Determine the (x, y) coordinate at the center of the cell enclosing the given text.  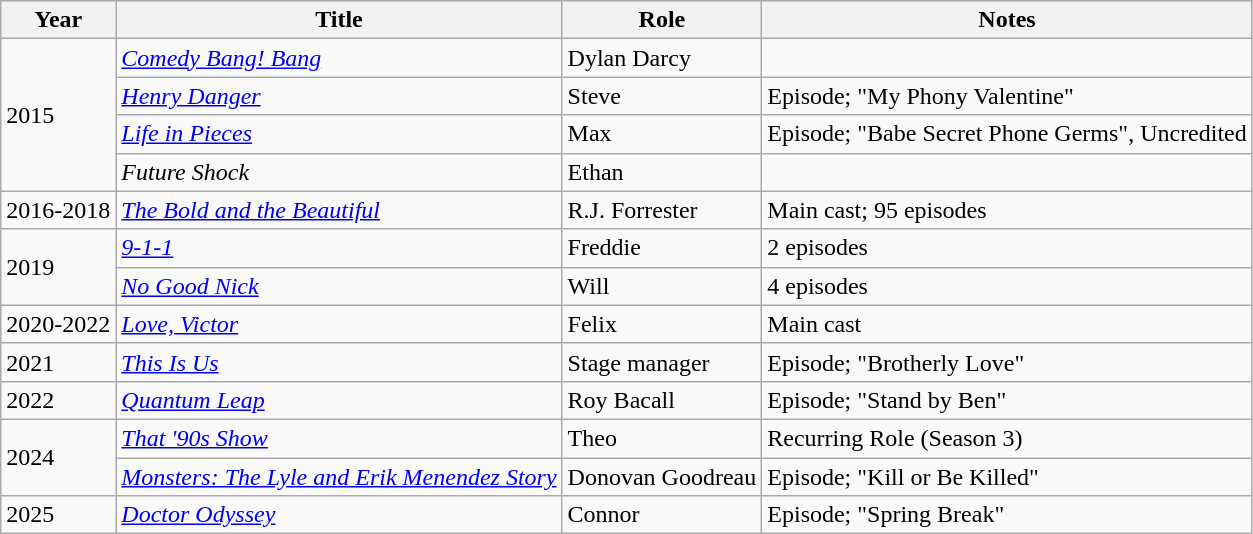
No Good Nick (339, 286)
Steve (662, 96)
Love, Victor (339, 324)
Henry Danger (339, 96)
Donovan Goodreau (662, 477)
Doctor Odyssey (339, 515)
Episode; "Kill or Be Killed" (1008, 477)
Max (662, 134)
9-1-1 (339, 248)
Stage manager (662, 362)
The Bold and the Beautiful (339, 210)
Comedy Bang! Bang (339, 58)
Notes (1008, 20)
2019 (58, 267)
Episode; "My Phony Valentine" (1008, 96)
Main cast; 95 episodes (1008, 210)
Episode; "Brotherly Love" (1008, 362)
Will (662, 286)
2025 (58, 515)
Freddie (662, 248)
Year (58, 20)
Title (339, 20)
Episode; "Spring Break" (1008, 515)
Role (662, 20)
2015 (58, 115)
Main cast (1008, 324)
2022 (58, 400)
This Is Us (339, 362)
2 episodes (1008, 248)
Quantum Leap (339, 400)
That '90s Show (339, 438)
R.J. Forrester (662, 210)
Monsters: The Lyle and Erik Menendez Story (339, 477)
Felix (662, 324)
Ethan (662, 172)
Life in Pieces (339, 134)
2024 (58, 457)
Dylan Darcy (662, 58)
Episode; "Babe Secret Phone Germs", Uncredited (1008, 134)
Recurring Role (Season 3) (1008, 438)
Future Shock (339, 172)
Episode; "Stand by Ben" (1008, 400)
Theo (662, 438)
2020-2022 (58, 324)
4 episodes (1008, 286)
Roy Bacall (662, 400)
2016-2018 (58, 210)
Connor (662, 515)
2021 (58, 362)
